Find where the given text appears and provide that cell's center as (X, Y) coordinate. 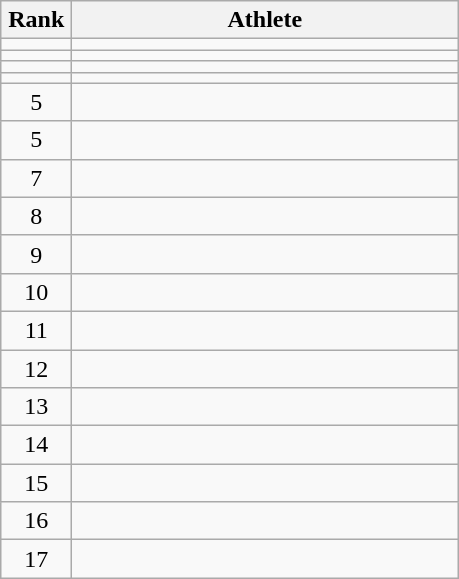
12 (36, 369)
Rank (36, 20)
9 (36, 254)
11 (36, 330)
7 (36, 178)
15 (36, 483)
14 (36, 445)
16 (36, 521)
10 (36, 292)
8 (36, 216)
17 (36, 559)
13 (36, 407)
Athlete (265, 20)
